From the cell containing the given text, extract its center point as (x, y) coordinate. 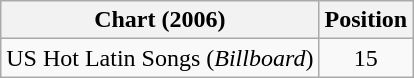
US Hot Latin Songs (Billboard) (160, 58)
Position (366, 20)
15 (366, 58)
Chart (2006) (160, 20)
